Extract the [X, Y] coordinate from the center of the cell holding the provided text.  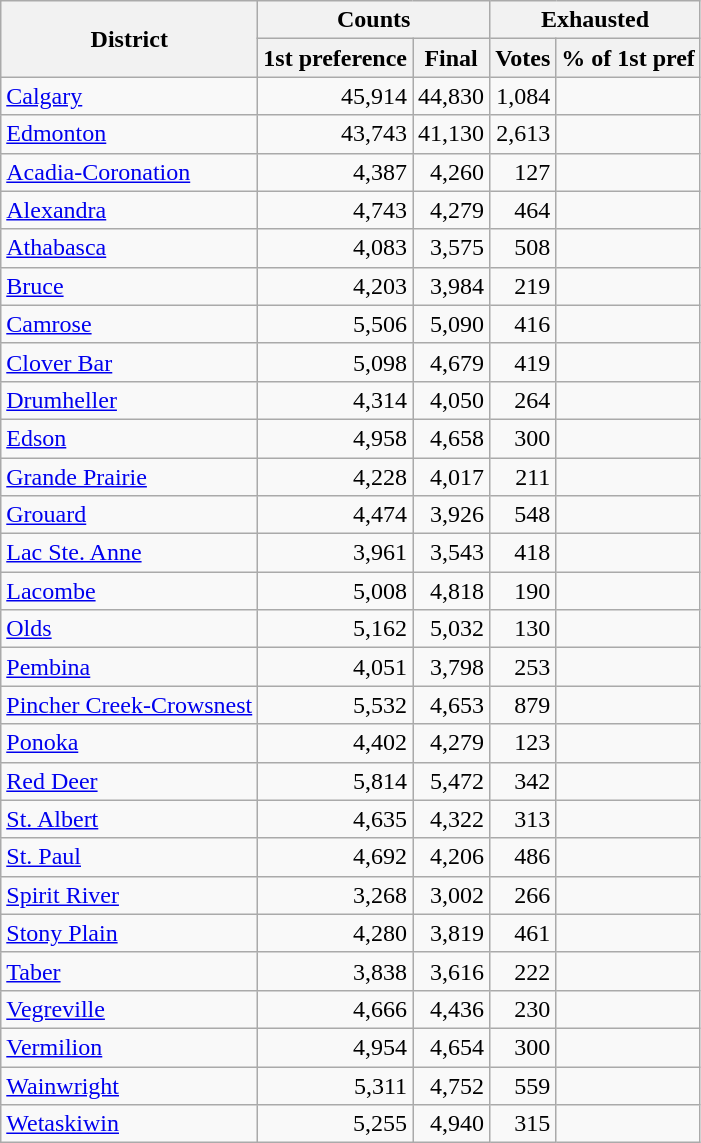
4,322 [452, 819]
548 [523, 515]
Final [452, 58]
3,543 [452, 553]
4,083 [336, 248]
3,926 [452, 515]
St. Paul [130, 857]
Vermilion [130, 1047]
Edmonton [130, 134]
313 [523, 819]
3,798 [452, 667]
4,206 [452, 857]
45,914 [336, 96]
264 [523, 400]
266 [523, 895]
4,752 [452, 1085]
3,616 [452, 971]
Athabasca [130, 248]
Clover Bar [130, 362]
418 [523, 553]
4,260 [452, 172]
Calgary [130, 96]
4,940 [452, 1124]
44,830 [452, 96]
4,958 [336, 438]
4,203 [336, 286]
4,666 [336, 1009]
879 [523, 705]
230 [523, 1009]
4,402 [336, 743]
Lac Ste. Anne [130, 553]
342 [523, 781]
Ponoka [130, 743]
486 [523, 857]
5,032 [452, 629]
222 [523, 971]
Taber [130, 971]
1st preference [336, 58]
4,051 [336, 667]
3,961 [336, 553]
3,002 [452, 895]
4,679 [452, 362]
4,050 [452, 400]
Wainwright [130, 1085]
Acadia-Coronation [130, 172]
5,472 [452, 781]
4,654 [452, 1047]
5,814 [336, 781]
4,228 [336, 477]
4,658 [452, 438]
3,575 [452, 248]
5,311 [336, 1085]
315 [523, 1124]
4,017 [452, 477]
4,436 [452, 1009]
% of 1st pref [628, 58]
Alexandra [130, 210]
4,474 [336, 515]
4,743 [336, 210]
5,008 [336, 591]
5,532 [336, 705]
Vegreville [130, 1009]
3,984 [452, 286]
Counts [374, 20]
416 [523, 324]
District [130, 39]
43,743 [336, 134]
127 [523, 172]
4,387 [336, 172]
4,635 [336, 819]
253 [523, 667]
Votes [523, 58]
3,819 [452, 933]
5,090 [452, 324]
Drumheller [130, 400]
Spirit River [130, 895]
St. Albert [130, 819]
Pincher Creek-Crowsnest [130, 705]
130 [523, 629]
Lacombe [130, 591]
219 [523, 286]
Red Deer [130, 781]
3,268 [336, 895]
559 [523, 1085]
508 [523, 248]
190 [523, 591]
461 [523, 933]
5,255 [336, 1124]
4,954 [336, 1047]
Olds [130, 629]
4,818 [452, 591]
4,692 [336, 857]
Grouard [130, 515]
4,280 [336, 933]
2,613 [523, 134]
Pembina [130, 667]
4,653 [452, 705]
4,314 [336, 400]
123 [523, 743]
Exhausted [596, 20]
Camrose [130, 324]
41,130 [452, 134]
3,838 [336, 971]
Stony Plain [130, 933]
Edson [130, 438]
Grande Prairie [130, 477]
Bruce [130, 286]
464 [523, 210]
5,162 [336, 629]
211 [523, 477]
419 [523, 362]
1,084 [523, 96]
5,506 [336, 324]
Wetaskiwin [130, 1124]
5,098 [336, 362]
